Capture the cell that displays the provided text and extract its [x, y] central coordinate. 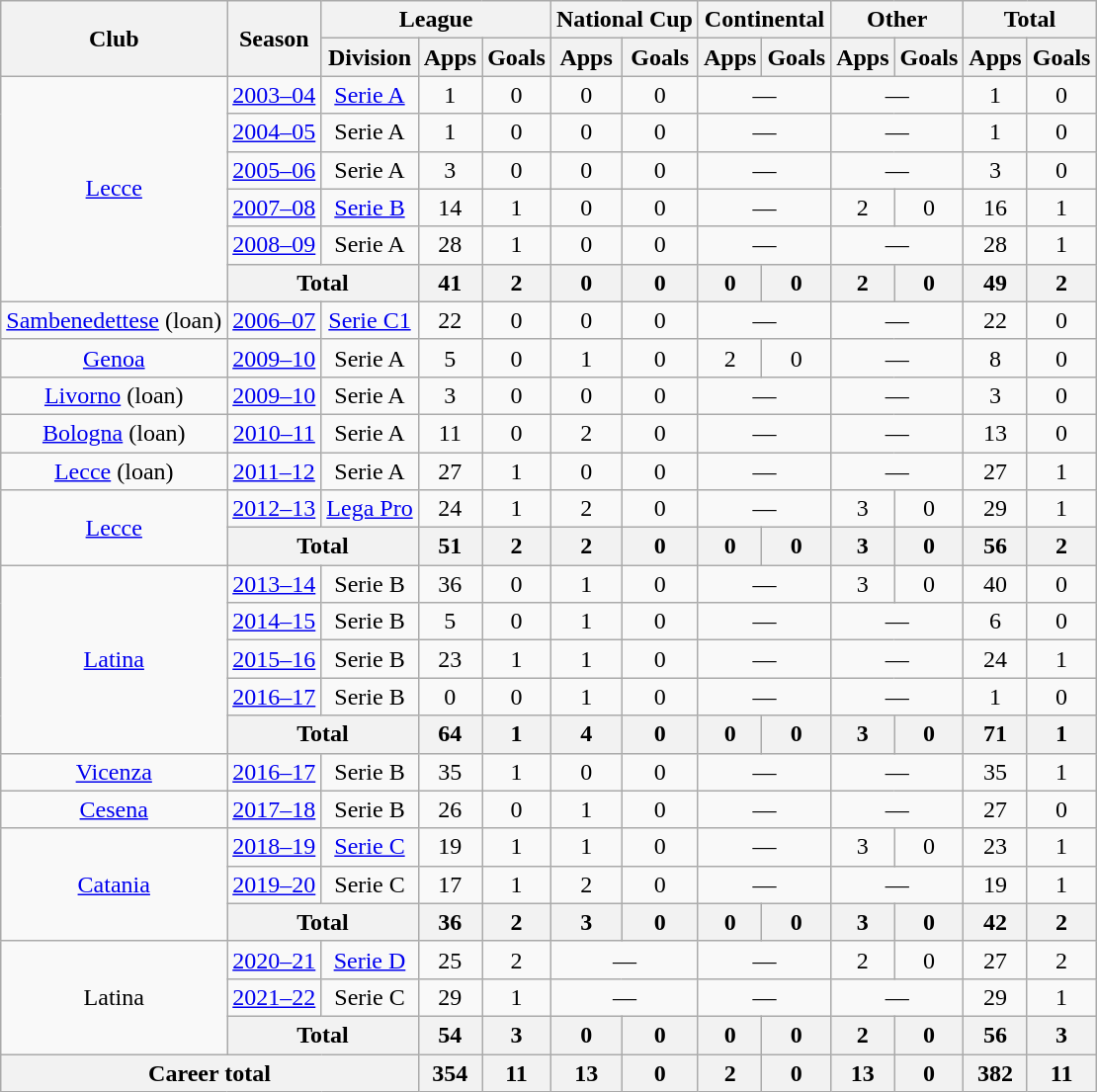
National Cup [625, 20]
League [437, 20]
2015–16 [275, 659]
Vicenza [115, 772]
Sambenedettese (loan) [115, 320]
2003–04 [275, 95]
Division [370, 57]
40 [995, 584]
25 [450, 960]
Other [897, 20]
Bologna (loan) [115, 433]
2020–21 [275, 960]
2018–19 [275, 847]
71 [995, 734]
41 [450, 283]
2014–15 [275, 622]
2012–13 [275, 509]
2005–06 [275, 170]
2013–14 [275, 584]
64 [450, 734]
382 [995, 1072]
Lecce (loan) [115, 471]
42 [995, 922]
51 [450, 546]
14 [450, 208]
2006–07 [275, 320]
2010–11 [275, 433]
Catania [115, 884]
Lega Pro [370, 509]
Career total [210, 1072]
54 [450, 1035]
Livorno (loan) [115, 395]
49 [995, 283]
Cesena [115, 809]
17 [450, 884]
Season [275, 39]
26 [450, 809]
Continental [764, 20]
6 [995, 622]
2007–08 [275, 208]
Serie D [370, 960]
Club [115, 39]
2019–20 [275, 884]
2021–22 [275, 997]
16 [995, 208]
2017–18 [275, 809]
Genoa [115, 358]
2004–05 [275, 132]
354 [450, 1072]
4 [586, 734]
2008–09 [275, 245]
2011–12 [275, 471]
8 [995, 358]
Serie C1 [370, 320]
